Return the [X, Y] coordinate for the center point of the cell that contains the specified text.  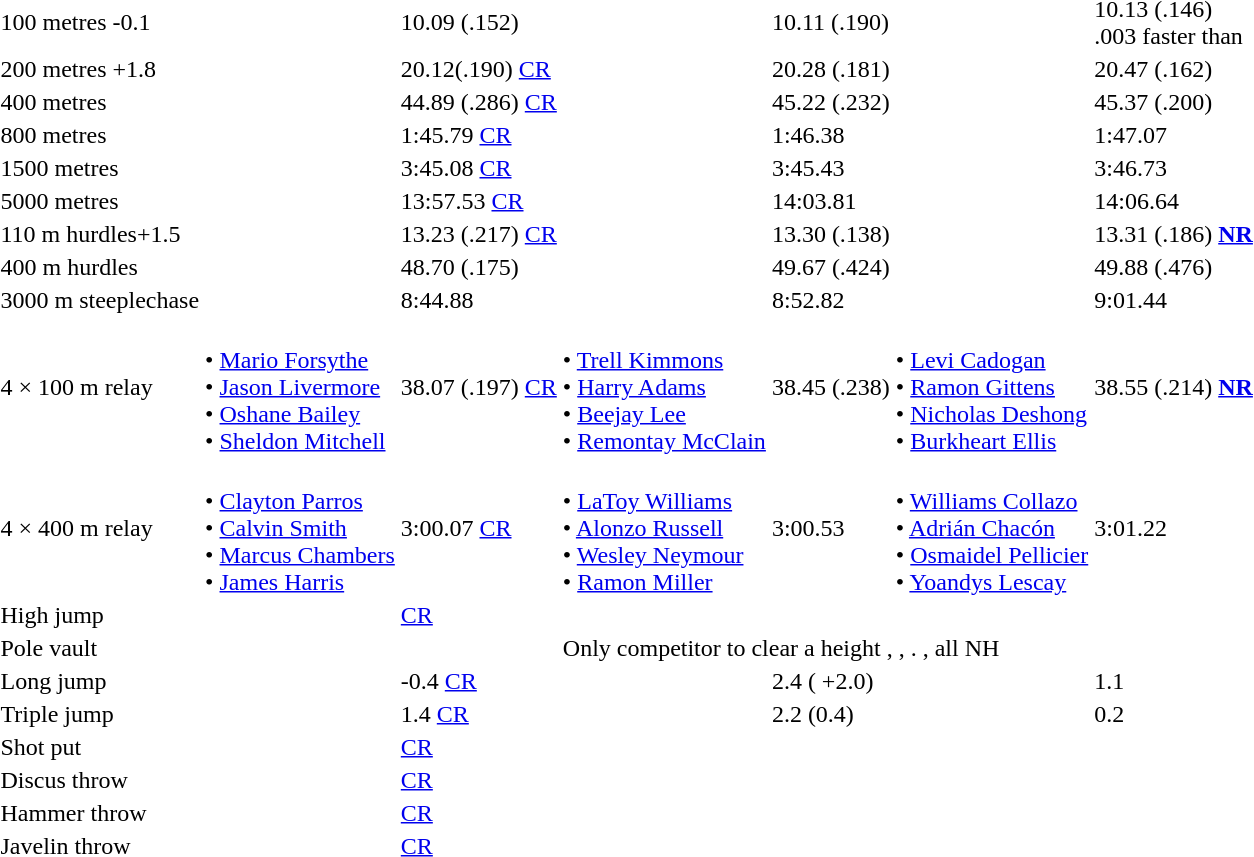
20.12(.190) CR [478, 69]
45.22 (.232) [830, 102]
• Levi Cadogan• Ramon Gittens• Nicholas Deshong• Burkheart Ellis [992, 387]
3:45.08 CR [478, 168]
1:45.79 CR [478, 135]
44.89 (.286) CR [478, 102]
• Williams Collazo• Adrián Chacón• Osmaidel Pellicier• Yoandys Lescay [992, 528]
1.4 CR [478, 714]
14:03.81 [830, 201]
13.23 (.217) CR [478, 234]
13:57.53 CR [478, 201]
49.67 (.424) [830, 267]
3:45.43 [830, 168]
Only competitor to clear a height , , . , all NH [908, 648]
48.70 (.175) [478, 267]
2.4 ( +2.0) [830, 681]
2.2 (0.4) [830, 714]
1:46.38 [830, 135]
• Mario Forsythe• Jason Livermore• Oshane Bailey• Sheldon Mitchell [300, 387]
• Clayton Parros• Calvin Smith• Marcus Chambers• James Harris [300, 528]
8:52.82 [830, 300]
13.30 (.138) [830, 234]
20.28 (.181) [830, 69]
8:44.88 [478, 300]
• LaToy Williams• Alonzo Russell• Wesley Neymour• Ramon Miller [664, 528]
3:00.53 [830, 528]
3:00.07 CR [478, 528]
• Trell Kimmons• Harry Adams• Beejay Lee• Remontay McClain [664, 387]
38.07 (.197) CR [478, 387]
-0.4 CR [478, 681]
38.45 (.238) [830, 387]
